Extract the [x, y] coordinate from the center of the cell holding the provided text.  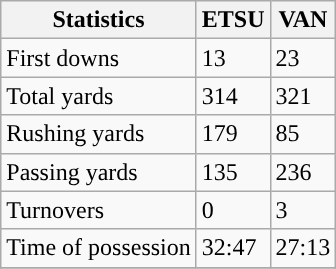
Time of possession [99, 248]
First downs [99, 58]
13 [233, 58]
ETSU [233, 20]
32:47 [233, 248]
236 [303, 172]
314 [233, 96]
3 [303, 210]
Rushing yards [99, 134]
321 [303, 96]
Statistics [99, 20]
VAN [303, 20]
Turnovers [99, 210]
85 [303, 134]
Total yards [99, 96]
179 [233, 134]
135 [233, 172]
Passing yards [99, 172]
27:13 [303, 248]
0 [233, 210]
23 [303, 58]
